Return [X, Y] of the center of cell containing provided text 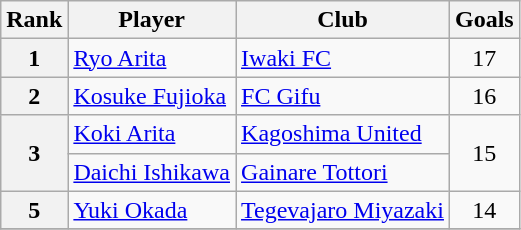
17 [484, 58]
16 [484, 96]
Rank [34, 20]
FC Gifu [343, 96]
Kagoshima United [343, 134]
Player [152, 20]
Iwaki FC [343, 58]
5 [34, 210]
3 [34, 153]
Daichi Ishikawa [152, 172]
Ryo Arita [152, 58]
Goals [484, 20]
Koki Arita [152, 134]
2 [34, 96]
Yuki Okada [152, 210]
Kosuke Fujioka [152, 96]
Tegevajaro Miyazaki [343, 210]
Gainare Tottori [343, 172]
14 [484, 210]
1 [34, 58]
Club [343, 20]
15 [484, 153]
